Find where the given text appears and provide that cell's center as [X, Y] coordinate. 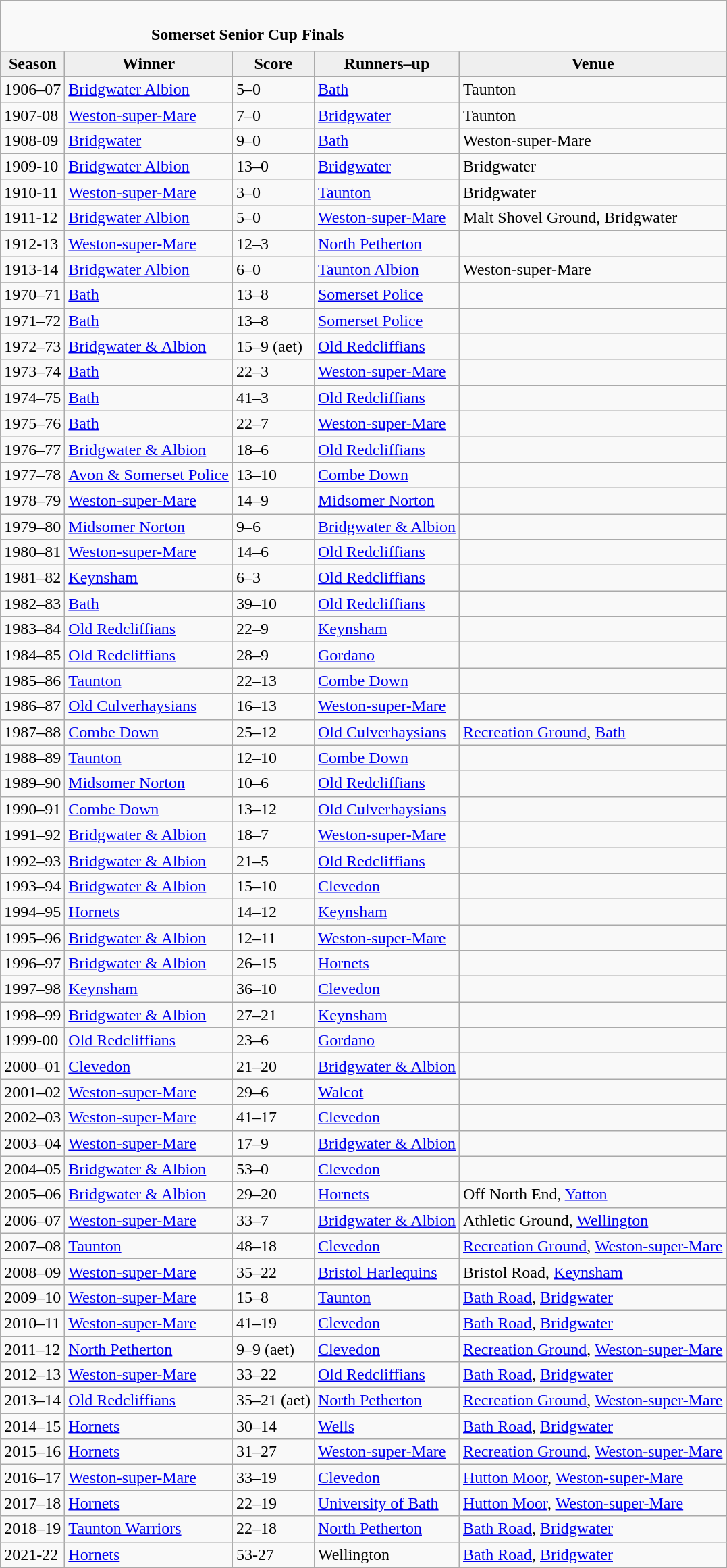
1912-13 [32, 244]
1972–73 [32, 346]
1989–90 [32, 783]
2013–14 [32, 1401]
22–13 [273, 681]
1996–97 [32, 964]
39–10 [273, 604]
30–14 [273, 1426]
1982–83 [32, 604]
1973–74 [32, 372]
22–19 [273, 1503]
27–21 [273, 1015]
12–10 [273, 758]
2010–11 [32, 1323]
2001–02 [32, 1092]
22–9 [273, 629]
33–7 [273, 1220]
Recreation Ground, Bath [593, 732]
21–5 [273, 860]
2016–17 [32, 1478]
15–9 (aet) [273, 346]
2009–10 [32, 1297]
1977–78 [32, 475]
2008–09 [32, 1272]
1997–98 [32, 989]
2015–16 [32, 1452]
17–9 [273, 1143]
University of Bath [386, 1503]
Wells [386, 1426]
18–6 [273, 449]
2018–19 [32, 1529]
35–21 (aet) [273, 1401]
10–6 [273, 783]
1993–94 [32, 886]
1911-12 [32, 218]
9–0 [273, 141]
1913-14 [32, 269]
1994–95 [32, 912]
Walcot [386, 1092]
28–9 [273, 655]
1906–07 [32, 89]
22–3 [273, 372]
15–10 [273, 886]
1984–85 [32, 655]
9–6 [273, 526]
1907-08 [32, 115]
Bristol Harlequins [386, 1272]
13–12 [273, 809]
1985–86 [32, 681]
2003–04 [32, 1143]
Score [273, 63]
16–13 [273, 706]
2005–06 [32, 1195]
2004–05 [32, 1169]
2011–12 [32, 1349]
2007–08 [32, 1246]
Winner [149, 63]
1987–88 [32, 732]
1988–89 [32, 758]
2006–07 [32, 1220]
1980–81 [32, 552]
9–9 (aet) [273, 1349]
31–27 [273, 1452]
41–19 [273, 1323]
12–11 [273, 938]
Taunton Albion [386, 269]
41–17 [273, 1118]
2000–01 [32, 1066]
Season [32, 63]
Athletic Ground, Wellington [593, 1220]
1998–99 [32, 1015]
1979–80 [32, 526]
Bristol Road, Keynsham [593, 1272]
1910-11 [32, 192]
Taunton Warriors [149, 1529]
2002–03 [32, 1118]
1909-10 [32, 167]
1992–93 [32, 860]
Off North End, Yatton [593, 1195]
53-27 [273, 1554]
41–3 [273, 398]
1986–87 [32, 706]
Venue [593, 63]
29–6 [273, 1092]
21–20 [273, 1066]
3–0 [273, 192]
1975–76 [32, 423]
33–19 [273, 1478]
6–0 [273, 269]
2014–15 [32, 1426]
2017–18 [32, 1503]
1995–96 [32, 938]
36–10 [273, 989]
14–12 [273, 912]
13–0 [273, 167]
35–22 [273, 1272]
2012–13 [32, 1375]
14–9 [273, 500]
15–8 [273, 1297]
1908-09 [32, 141]
48–18 [273, 1246]
1999-00 [32, 1041]
1976–77 [32, 449]
23–6 [273, 1041]
1990–91 [32, 809]
1971–72 [32, 321]
13–10 [273, 475]
29–20 [273, 1195]
1983–84 [32, 629]
1991–92 [32, 835]
14–6 [273, 552]
53–0 [273, 1169]
22–7 [273, 423]
Runners–up [386, 63]
1970–71 [32, 295]
Malt Shovel Ground, Bridgwater [593, 218]
33–22 [273, 1375]
1978–79 [32, 500]
Avon & Somerset Police [149, 475]
1981–82 [32, 578]
12–3 [273, 244]
1974–75 [32, 398]
2021-22 [32, 1554]
Wellington [386, 1554]
6–3 [273, 578]
25–12 [273, 732]
18–7 [273, 835]
7–0 [273, 115]
22–18 [273, 1529]
26–15 [273, 964]
